Return the (X, Y) coordinate for the center point of the cell that contains the specified text.  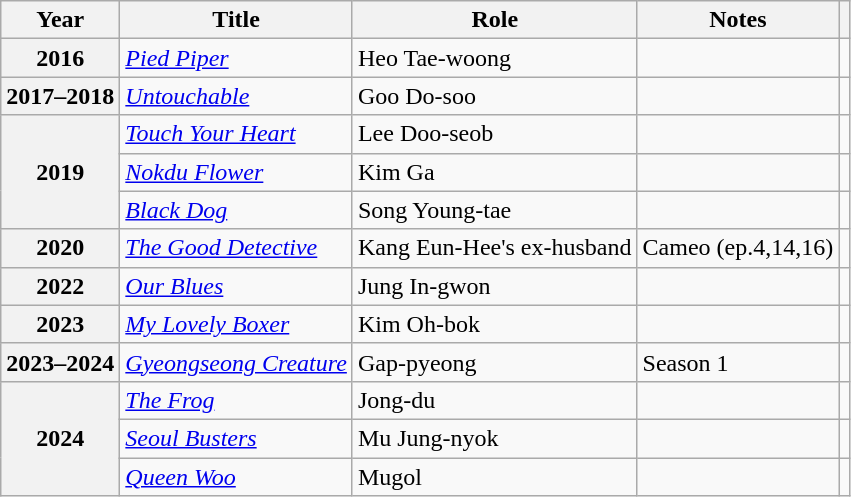
Kim Ga (494, 172)
2019 (60, 172)
2020 (60, 248)
Nokdu Flower (236, 172)
Gyeongseong Creature (236, 362)
Heo Tae-woong (494, 58)
The Frog (236, 400)
Untouchable (236, 96)
My Lovely Boxer (236, 324)
Jong-du (494, 400)
Notes (738, 20)
2022 (60, 286)
The Good Detective (236, 248)
Mu Jung-nyok (494, 438)
2017–2018 (60, 96)
Cameo (ep.4,14,16) (738, 248)
Title (236, 20)
Mugol (494, 477)
Touch Your Heart (236, 134)
Role (494, 20)
Year (60, 20)
Lee Doo-seob (494, 134)
Kang Eun-Hee's ex-husband (494, 248)
Our Blues (236, 286)
Jung In-gwon (494, 286)
Pied Piper (236, 58)
Gap-pyeong (494, 362)
2023–2024 (60, 362)
2023 (60, 324)
Seoul Busters (236, 438)
Song Young-tae (494, 210)
2016 (60, 58)
Queen Woo (236, 477)
Goo Do-soo (494, 96)
2024 (60, 438)
Season 1 (738, 362)
Black Dog (236, 210)
Kim Oh-bok (494, 324)
